Detect which cell encompasses the target text, then output its [X, Y] center coordinate. 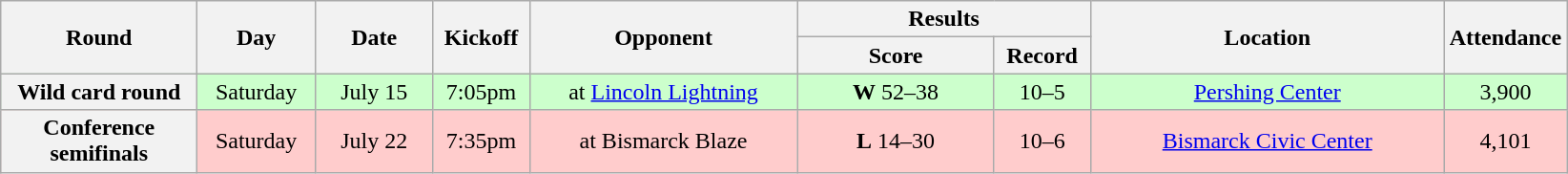
Round [99, 37]
Opponent [664, 37]
Day [257, 37]
Location [1267, 37]
4,101 [1505, 141]
Attendance [1505, 37]
at Lincoln Lightning [664, 92]
3,900 [1505, 92]
Record [1042, 55]
Kickoff [481, 37]
Conference semifinals [99, 141]
10–6 [1042, 141]
Date [374, 37]
Score [896, 55]
7:05pm [481, 92]
W 52–38 [896, 92]
Pershing Center [1267, 92]
Bismarck Civic Center [1267, 141]
10–5 [1042, 92]
Results [944, 19]
July 15 [374, 92]
Wild card round [99, 92]
July 22 [374, 141]
7:35pm [481, 141]
L 14–30 [896, 141]
at Bismarck Blaze [664, 141]
